Pinpoint the cell where the given text exists, returning its (x, y) midpoint coordinate. 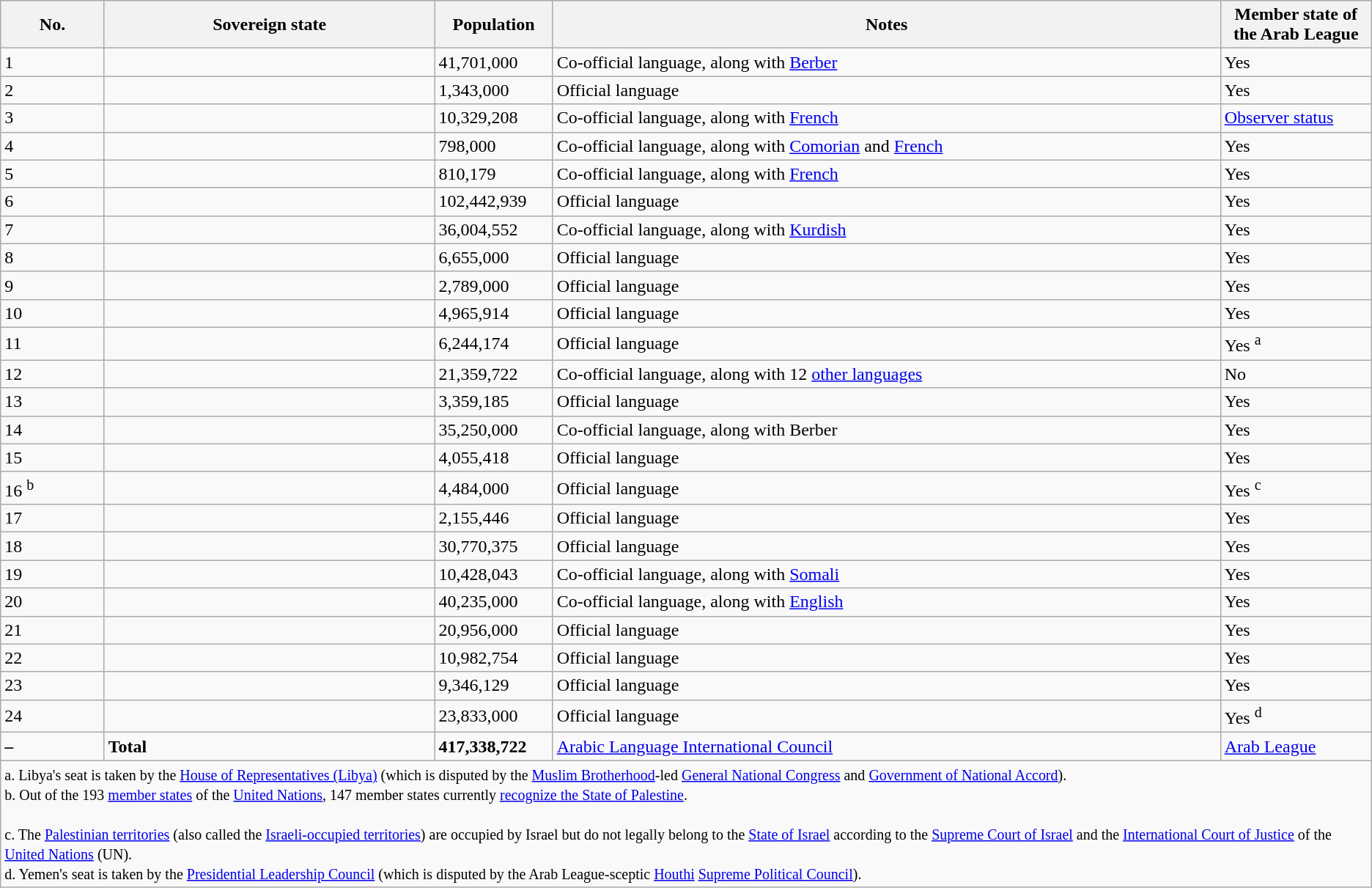
17 (53, 518)
Member state of the Arab League (1296, 25)
20 (53, 602)
21 (53, 630)
1,343,000 (494, 90)
13 (53, 402)
19 (53, 574)
10,428,043 (494, 574)
10 (53, 313)
23,833,000 (494, 716)
2,155,446 (494, 518)
24 (53, 716)
9 (53, 285)
1 (53, 62)
40,235,000 (494, 602)
Co-official language, along with 12 other languages (887, 374)
Arab League (1296, 746)
35,250,000 (494, 430)
14 (53, 430)
6,655,000 (494, 257)
2 (53, 90)
Co-official language, along with English (887, 602)
4,055,418 (494, 458)
21,359,722 (494, 374)
Notes (887, 25)
7 (53, 230)
3,359,185 (494, 402)
5 (53, 174)
102,442,939 (494, 202)
3 (53, 118)
No. (53, 25)
Yes c (1296, 488)
417,338,722 (494, 746)
15 (53, 458)
Arabic Language International Council (887, 746)
810,179 (494, 174)
4,965,914 (494, 313)
36,004,552 (494, 230)
Co-official language, along with Comorian and French (887, 146)
2,789,000 (494, 285)
6,244,174 (494, 343)
Yes a (1296, 343)
Population (494, 25)
30,770,375 (494, 546)
8 (53, 257)
No (1296, 374)
4,484,000 (494, 488)
18 (53, 546)
23 (53, 686)
4 (53, 146)
12 (53, 374)
– (53, 746)
Sovereign state (270, 25)
Co-official language, along with Kurdish (887, 230)
10,329,208 (494, 118)
Observer status (1296, 118)
Total (270, 746)
16 b (53, 488)
798,000 (494, 146)
9,346,129 (494, 686)
10,982,754 (494, 658)
6 (53, 202)
Co-official language, along with Somali (887, 574)
22 (53, 658)
11 (53, 343)
41,701,000 (494, 62)
20,956,000 (494, 630)
Yes d (1296, 716)
